Return [X, Y] of the center of cell containing provided text 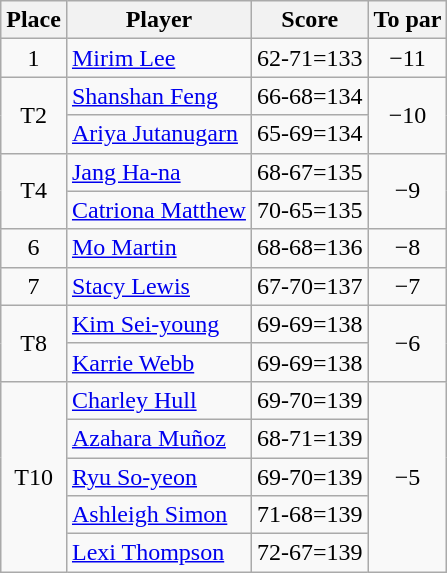
Ariya Jutanugarn [158, 134]
−11 [408, 58]
Lexi Thompson [158, 553]
66-68=134 [310, 96]
Stacy Lewis [158, 286]
Place [34, 20]
Jang Ha-na [158, 172]
6 [34, 248]
Karrie Webb [158, 362]
Ryu So-yeon [158, 477]
−10 [408, 115]
Charley Hull [158, 400]
T2 [34, 115]
To par [408, 20]
−6 [408, 343]
72-67=139 [310, 553]
68-67=135 [310, 172]
Mo Martin [158, 248]
67-70=137 [310, 286]
−8 [408, 248]
Mirim Lee [158, 58]
T4 [34, 191]
7 [34, 286]
Shanshan Feng [158, 96]
62-71=133 [310, 58]
−9 [408, 191]
Azahara Muñoz [158, 438]
68-68=136 [310, 248]
T8 [34, 343]
71-68=139 [310, 515]
70-65=135 [310, 210]
1 [34, 58]
−7 [408, 286]
Ashleigh Simon [158, 515]
Player [158, 20]
68-71=139 [310, 438]
−5 [408, 476]
Kim Sei-young [158, 324]
Catriona Matthew [158, 210]
65-69=134 [310, 134]
T10 [34, 476]
Score [310, 20]
